Search for the cell housing the specified text and yield its (X, Y) center coordinate. 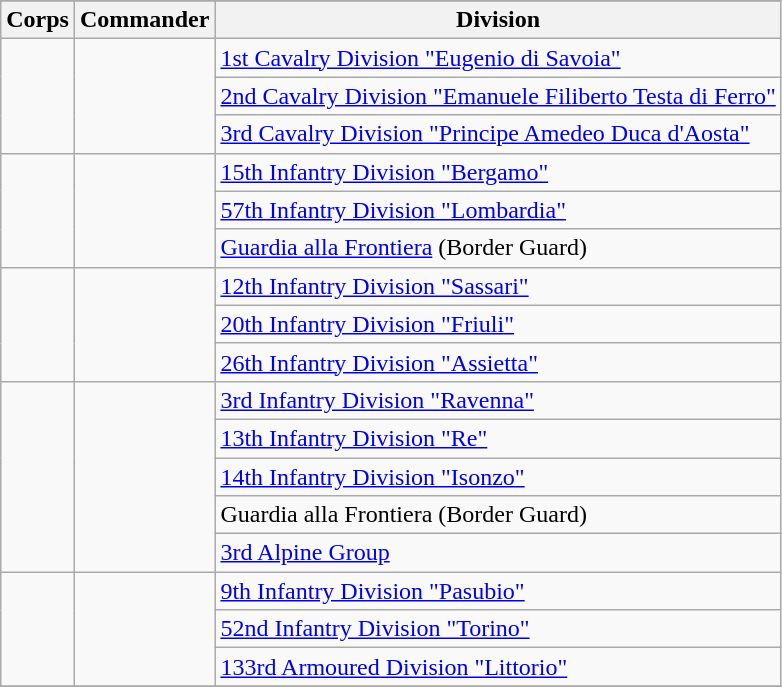
52nd Infantry Division "Torino" (498, 629)
Commander (144, 20)
15th Infantry Division "Bergamo" (498, 172)
26th Infantry Division "Assietta" (498, 362)
Division (498, 20)
20th Infantry Division "Friuli" (498, 324)
9th Infantry Division "Pasubio" (498, 591)
12th Infantry Division "Sassari" (498, 286)
2nd Cavalry Division "Emanuele Filiberto Testa di Ferro" (498, 96)
1st Cavalry Division "Eugenio di Savoia" (498, 58)
57th Infantry Division "Lombardia" (498, 210)
Corps (38, 20)
13th Infantry Division "Re" (498, 438)
3rd Infantry Division "Ravenna" (498, 400)
3rd Alpine Group (498, 553)
3rd Cavalry Division "Principe Amedeo Duca d'Aosta" (498, 134)
133rd Armoured Division "Littorio" (498, 667)
14th Infantry Division "Isonzo" (498, 477)
